Locate the cell with the specified text and output its (x, y) center coordinate. 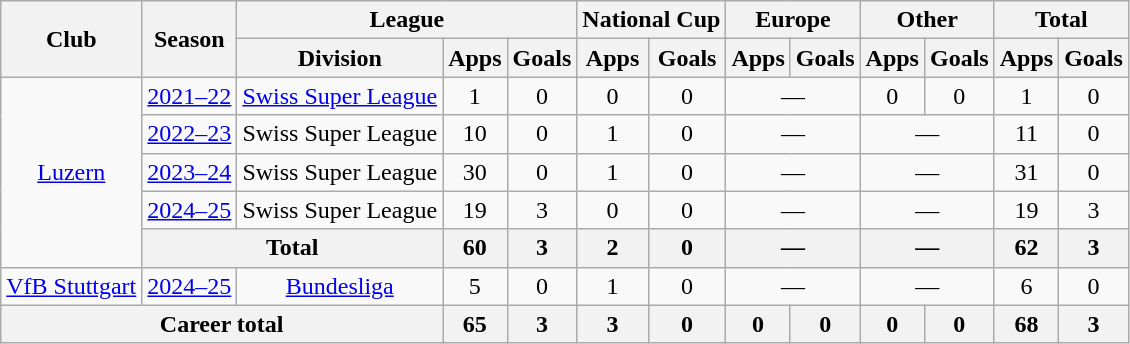
60 (475, 248)
Other (927, 20)
11 (1026, 134)
Bundesliga (340, 286)
65 (475, 324)
Division (340, 58)
2 (613, 248)
League (407, 20)
Europe (793, 20)
2023–24 (190, 172)
National Cup (652, 20)
31 (1026, 172)
2022–23 (190, 134)
2021–22 (190, 96)
62 (1026, 248)
5 (475, 286)
30 (475, 172)
6 (1026, 286)
68 (1026, 324)
Club (72, 39)
10 (475, 134)
Season (190, 39)
Career total (222, 324)
VfB Stuttgart (72, 286)
Luzern (72, 172)
